Scan for the cell matching the given text and deliver its (x, y) coordinate at center. 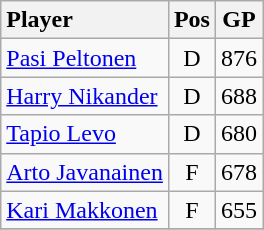
678 (238, 172)
Tapio Levo (85, 134)
688 (238, 96)
876 (238, 58)
655 (238, 210)
Harry Nikander (85, 96)
Pasi Peltonen (85, 58)
GP (238, 20)
Kari Makkonen (85, 210)
680 (238, 134)
Pos (192, 20)
Player (85, 20)
Arto Javanainen (85, 172)
